Capture the cell that displays the provided text and extract its [x, y] central coordinate. 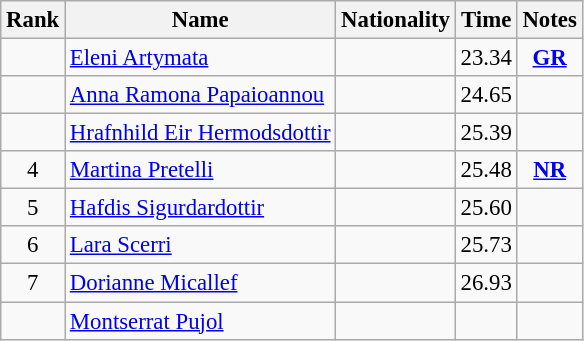
23.34 [486, 58]
Time [486, 20]
Eleni Artymata [200, 58]
25.39 [486, 133]
6 [33, 245]
Rank [33, 20]
Name [200, 20]
Anna Ramona Papaioannou [200, 95]
GR [550, 58]
Martina Pretelli [200, 170]
24.65 [486, 95]
Montserrat Pujol [200, 321]
25.73 [486, 245]
7 [33, 283]
Notes [550, 20]
Hrafnhild Eir Hermodsdottir [200, 133]
Hafdis Sigurdardottir [200, 208]
25.48 [486, 170]
NR [550, 170]
5 [33, 208]
4 [33, 170]
Dorianne Micallef [200, 283]
Nationality [396, 20]
Lara Scerri [200, 245]
25.60 [486, 208]
26.93 [486, 283]
